Output the (X, Y) coordinate of the center of the cell containing the given text.  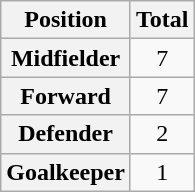
Goalkeeper (66, 172)
Defender (66, 134)
1 (162, 172)
2 (162, 134)
Midfielder (66, 58)
Total (162, 20)
Forward (66, 96)
Position (66, 20)
